Determine the [x, y] coordinate at the center of the cell enclosing the given text.  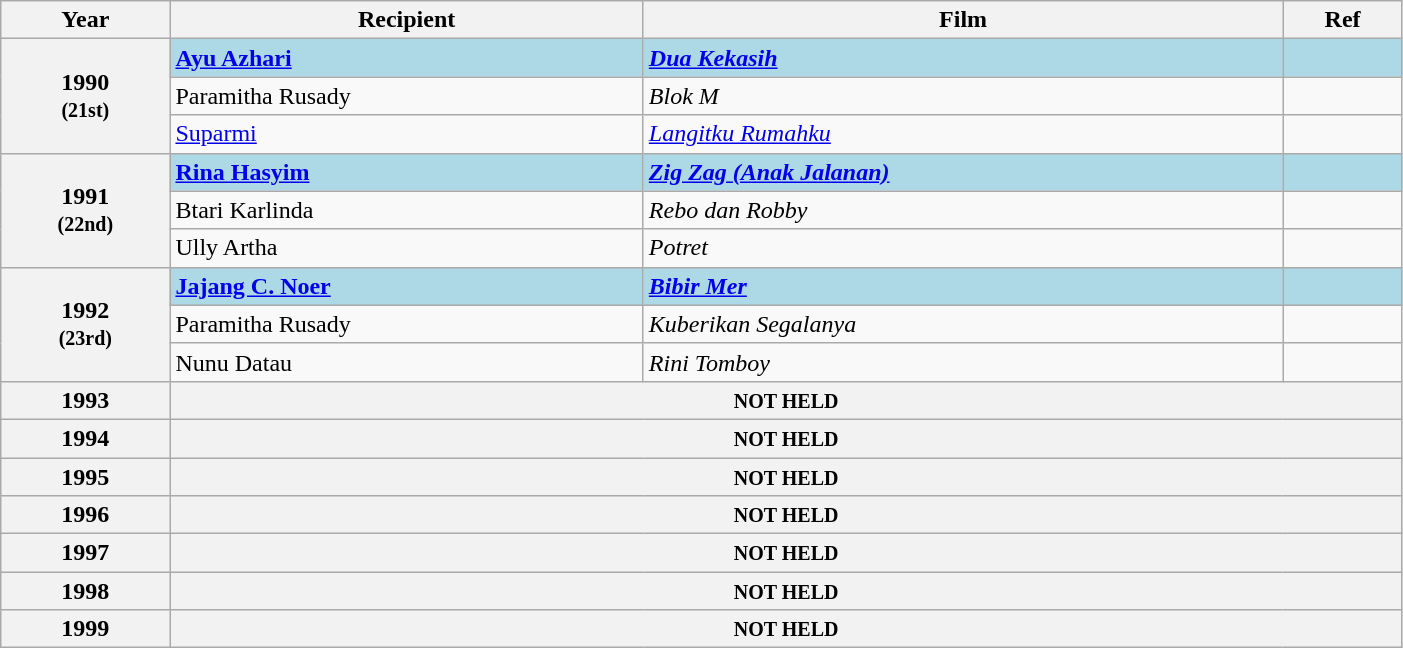
1991(22nd) [86, 210]
Ref [1343, 20]
1993 [86, 400]
Rina Hasyim [406, 172]
1998 [86, 591]
Btari Karlinda [406, 210]
Suparmi [406, 134]
1990(21st) [86, 96]
Ayu Azhari [406, 58]
Jajang C. Noer [406, 286]
Rini Tomboy [962, 362]
Film [962, 20]
Kuberikan Segalanya [962, 324]
Langitku Rumahku [962, 134]
Recipient [406, 20]
Potret [962, 248]
Ully Artha [406, 248]
Zig Zag (Anak Jalanan) [962, 172]
1997 [86, 553]
1996 [86, 515]
Rebo dan Robby [962, 210]
Year [86, 20]
1999 [86, 629]
1992(23rd) [86, 324]
1994 [86, 438]
Bibir Mer [962, 286]
Nunu Datau [406, 362]
Dua Kekasih [962, 58]
1995 [86, 477]
Blok M [962, 96]
